Provide the (X, Y) coordinate of the cell's center where the given text is located.  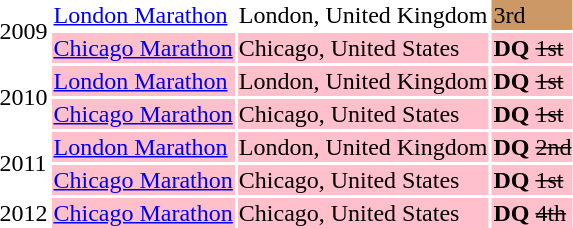
DQ 4th (532, 213)
DQ 2nd (532, 147)
3rd (532, 15)
